Output the (X, Y) coordinate of the center of the cell containing the given text.  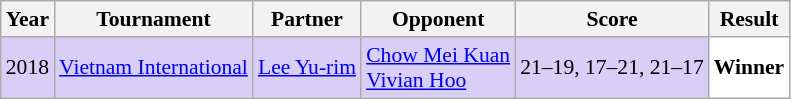
Result (750, 19)
21–19, 17–21, 21–17 (612, 68)
2018 (28, 68)
Vietnam International (154, 68)
Chow Mei Kuan Vivian Hoo (438, 68)
Winner (750, 68)
Year (28, 19)
Score (612, 19)
Partner (307, 19)
Opponent (438, 19)
Lee Yu-rim (307, 68)
Tournament (154, 19)
